Scan for the cell matching the given text and deliver its (x, y) coordinate at center. 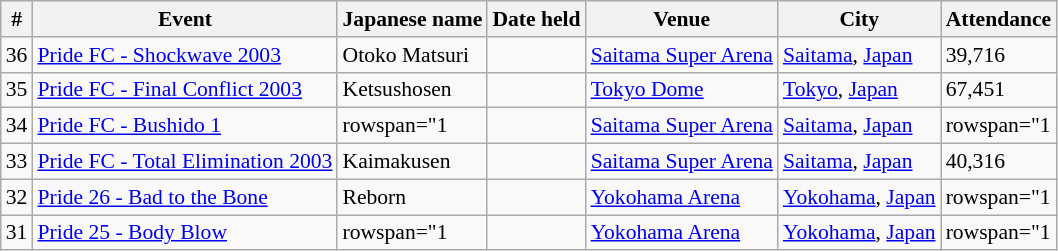
Pride FC - Final Conflict 2003 (184, 90)
Attendance (999, 19)
Pride 26 - Bad to the Bone (184, 197)
Ketsushosen (412, 90)
Tokyo Dome (682, 90)
Kaimakusen (412, 162)
33 (17, 162)
40,316 (999, 162)
Otoko Matsuri (412, 55)
Date held (536, 19)
City (860, 19)
Pride FC - Total Elimination 2003 (184, 162)
Venue (682, 19)
Tokyo, Japan (860, 90)
39,716 (999, 55)
67,451 (999, 90)
# (17, 19)
Pride FC - Shockwave 2003 (184, 55)
Pride 25 - Body Blow (184, 233)
34 (17, 126)
31 (17, 233)
Japanese name (412, 19)
Reborn (412, 197)
Event (184, 19)
Pride FC - Bushido 1 (184, 126)
35 (17, 90)
36 (17, 55)
32 (17, 197)
